Determine the [X, Y] coordinate at the center of the cell enclosing the given text.  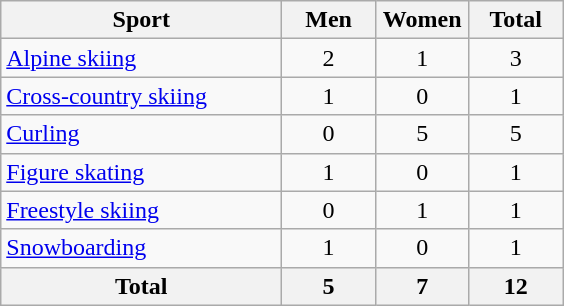
7 [422, 286]
Cross-country skiing [142, 96]
2 [329, 58]
Snowboarding [142, 248]
Men [329, 20]
3 [516, 58]
12 [516, 286]
Curling [142, 134]
Alpine skiing [142, 58]
Figure skating [142, 172]
Women [422, 20]
Freestyle skiing [142, 210]
Sport [142, 20]
